Find where the given text appears and provide that cell's center as [x, y] coordinate. 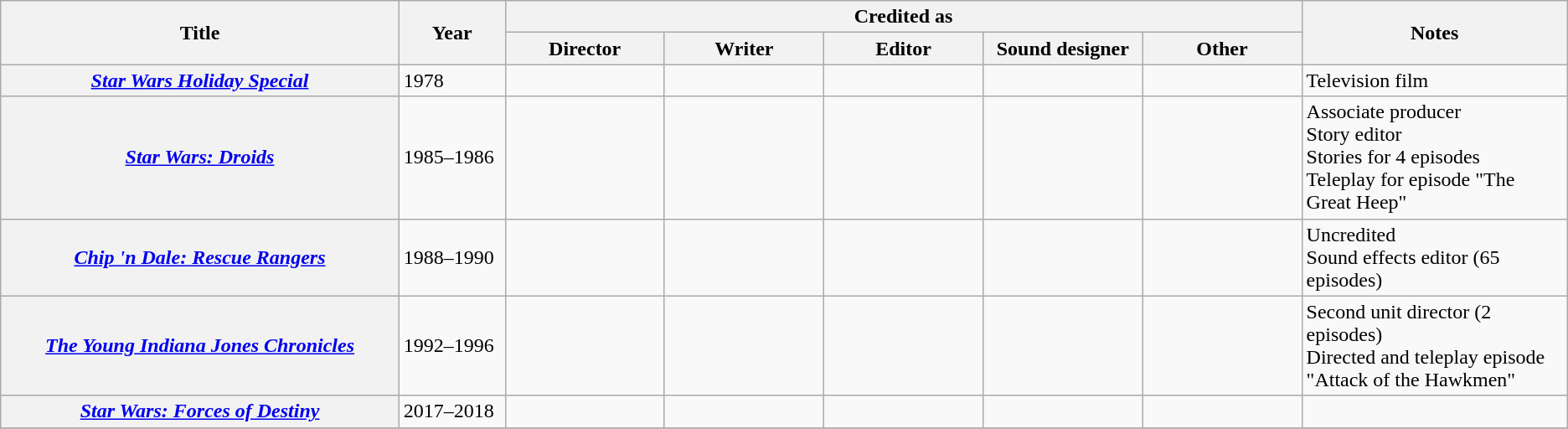
The Young Indiana Jones Chronicles [200, 345]
1978 [452, 80]
1985–1986 [452, 158]
Star Wars Holiday Special [200, 80]
Sound designer [1063, 49]
Star Wars: Droids [200, 158]
Star Wars: Forces of Destiny [200, 411]
Title [200, 33]
Second unit director (2 episodes)Directed and teleplay episode "Attack of the Hawkmen" [1434, 345]
Notes [1434, 33]
Editor [903, 49]
Other [1222, 49]
Director [585, 49]
Year [452, 33]
2017–2018 [452, 411]
UncreditedSound effects editor (65 episodes) [1434, 257]
1992–1996 [452, 345]
Associate producerStory editorStories for 4 episodesTeleplay for episode "The Great Heep" [1434, 158]
Chip 'n Dale: Rescue Rangers [200, 257]
Television film [1434, 80]
1988–1990 [452, 257]
Credited as [903, 17]
Writer [744, 49]
